Search for the cell housing the specified text and yield its [x, y] center coordinate. 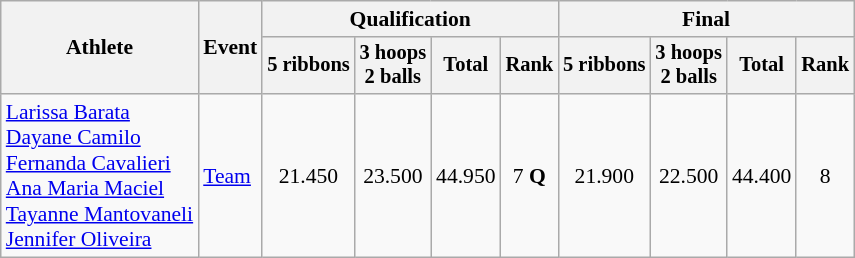
8 [825, 176]
44.400 [762, 176]
Qualification [410, 19]
Final [706, 19]
44.950 [466, 176]
23.500 [393, 176]
21.900 [604, 176]
22.500 [688, 176]
21.450 [308, 176]
Event [230, 48]
7 Q [530, 176]
Athlete [100, 48]
Larissa BarataDayane CamiloFernanda CavalieriAna Maria MacielTayanne MantovaneliJennifer Oliveira [100, 176]
Team [230, 176]
